For the text-containing cell, return its midpoint in [x, y] coordinate format. 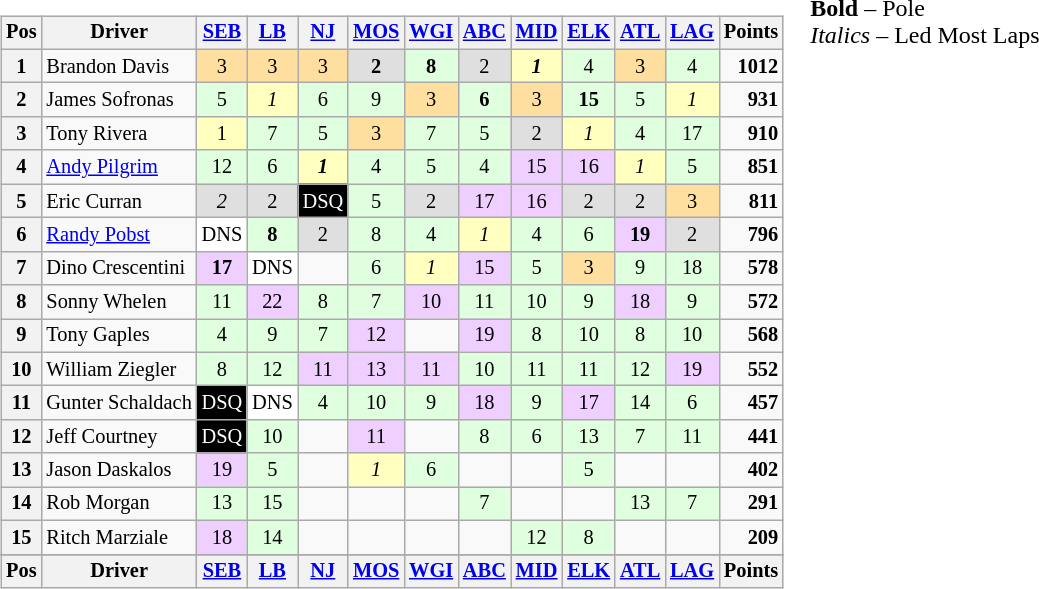
James Sofronas [118, 100]
Jason Daskalos [118, 470]
Rob Morgan [118, 504]
291 [751, 504]
1012 [751, 66]
Dino Crescentini [118, 268]
441 [751, 437]
Sonny Whelen [118, 302]
Randy Pobst [118, 235]
Ritch Marziale [118, 537]
William Ziegler [118, 369]
Tony Rivera [118, 134]
931 [751, 100]
Brandon Davis [118, 66]
811 [751, 201]
Jeff Courtney [118, 437]
578 [751, 268]
Eric Curran [118, 201]
457 [751, 403]
22 [272, 302]
552 [751, 369]
572 [751, 302]
796 [751, 235]
910 [751, 134]
568 [751, 336]
Tony Gaples [118, 336]
Andy Pilgrim [118, 167]
Gunter Schaldach [118, 403]
209 [751, 537]
402 [751, 470]
851 [751, 167]
